Output the (x, y) coordinate of the center of the cell containing the given text.  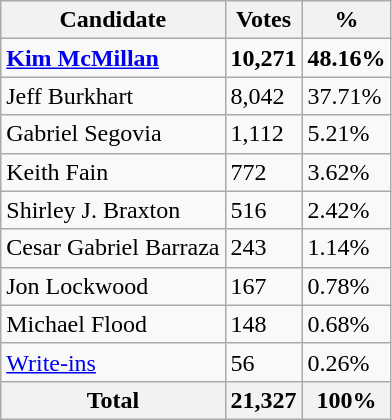
10,271 (264, 58)
100% (346, 400)
Kim McMillan (113, 58)
Keith Fain (113, 172)
56 (264, 362)
148 (264, 324)
Gabriel Segovia (113, 134)
772 (264, 172)
8,042 (264, 96)
21,327 (264, 400)
Total (113, 400)
37.71% (346, 96)
0.78% (346, 286)
Write-ins (113, 362)
1,112 (264, 134)
48.16% (346, 58)
0.68% (346, 324)
Votes (264, 20)
% (346, 20)
516 (264, 210)
Jeff Burkhart (113, 96)
3.62% (346, 172)
Michael Flood (113, 324)
Candidate (113, 20)
167 (264, 286)
243 (264, 248)
5.21% (346, 134)
Shirley J. Braxton (113, 210)
Cesar Gabriel Barraza (113, 248)
2.42% (346, 210)
1.14% (346, 248)
Jon Lockwood (113, 286)
0.26% (346, 362)
